For the text-containing cell, return its midpoint in [x, y] coordinate format. 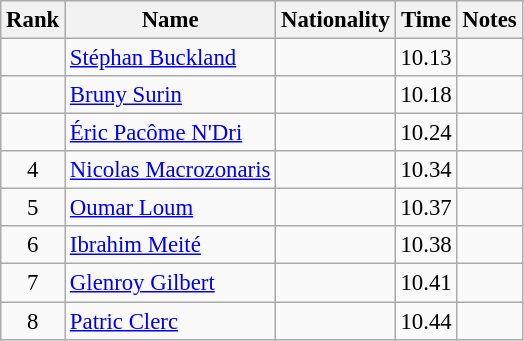
10.44 [426, 321]
Éric Pacôme N'Dri [170, 133]
Name [170, 20]
Ibrahim Meité [170, 245]
Rank [33, 20]
Nicolas Macrozonaris [170, 170]
10.18 [426, 95]
6 [33, 245]
8 [33, 321]
10.41 [426, 283]
Patric Clerc [170, 321]
Glenroy Gilbert [170, 283]
4 [33, 170]
Oumar Loum [170, 208]
10.34 [426, 170]
Nationality [336, 20]
Bruny Surin [170, 95]
Notes [490, 20]
10.38 [426, 245]
Time [426, 20]
5 [33, 208]
10.37 [426, 208]
7 [33, 283]
Stéphan Buckland [170, 58]
10.24 [426, 133]
10.13 [426, 58]
